Extract the [X, Y] coordinate from the center of the cell holding the provided text.  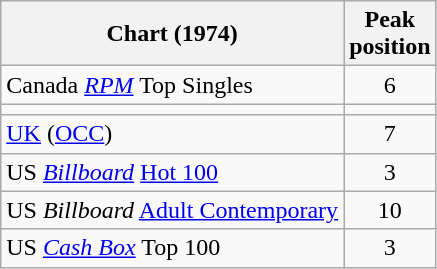
Peakposition [390, 34]
US Billboard Adult Contemporary [172, 210]
10 [390, 210]
Canada RPM Top Singles [172, 85]
7 [390, 134]
US Cash Box Top 100 [172, 248]
US Billboard Hot 100 [172, 172]
Chart (1974) [172, 34]
6 [390, 85]
UK (OCC) [172, 134]
